Search for the cell housing the specified text and yield its (x, y) center coordinate. 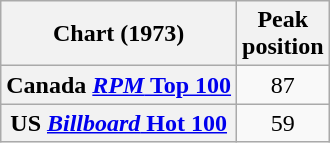
Canada RPM Top 100 (119, 85)
Chart (1973) (119, 34)
87 (283, 85)
US Billboard Hot 100 (119, 123)
Peak position (283, 34)
59 (283, 123)
